Provide the [X, Y] coordinate of the cell's center where the given text is located.  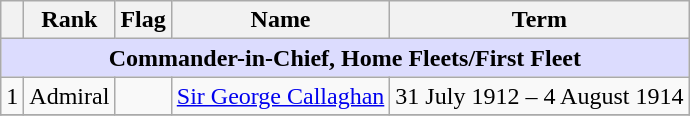
Flag [143, 20]
Commander-in-Chief, Home Fleets/First Fleet [345, 58]
Sir George Callaghan [280, 96]
1 [12, 96]
Name [280, 20]
Term [540, 20]
31 July 1912 – 4 August 1914 [540, 96]
Admiral [70, 96]
Rank [70, 20]
